Capture the cell that displays the provided text and extract its [x, y] central coordinate. 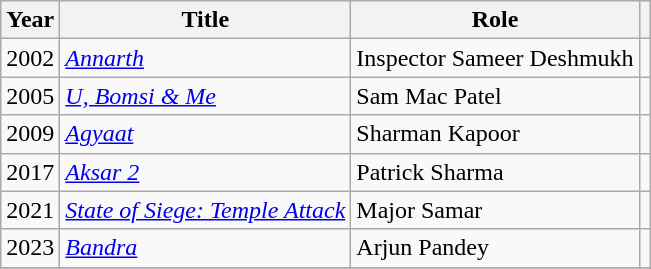
Major Samar [495, 210]
2021 [30, 210]
2009 [30, 134]
2005 [30, 96]
2017 [30, 172]
2002 [30, 58]
Sharman Kapoor [495, 134]
Sam Mac Patel [495, 96]
2023 [30, 248]
Bandra [206, 248]
Annarth [206, 58]
U, Bomsi & Me [206, 96]
Aksar 2 [206, 172]
Inspector Sameer Deshmukh [495, 58]
Title [206, 20]
Agyaat [206, 134]
Patrick Sharma [495, 172]
Year [30, 20]
Role [495, 20]
State of Siege: Temple Attack [206, 210]
Arjun Pandey [495, 248]
